Locate the cell with the specified text and output its [X, Y] center coordinate. 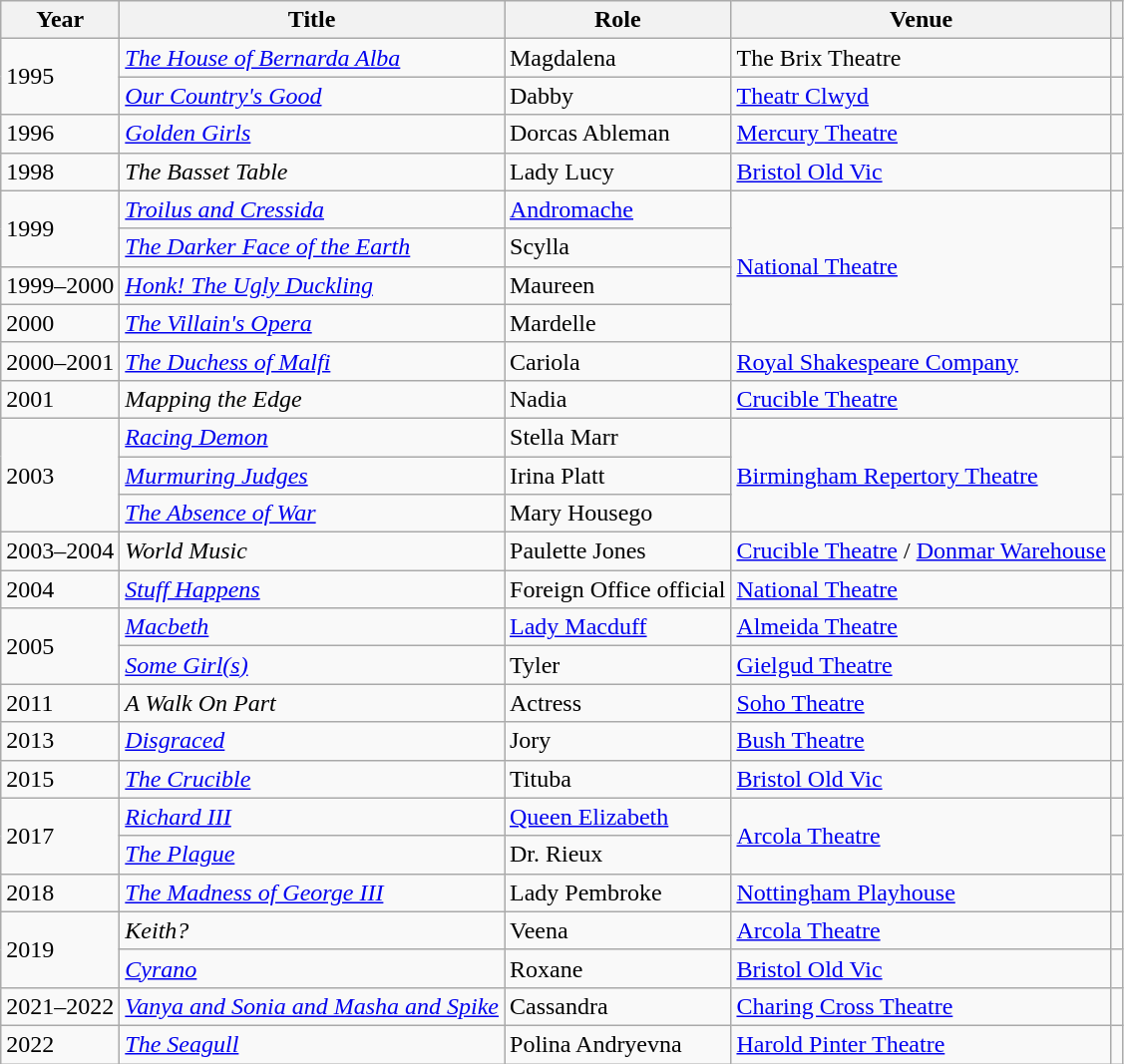
Queen Elizabeth [618, 817]
1995 [60, 77]
2000 [60, 323]
Some Girl(s) [312, 665]
Gielgud Theatre [922, 665]
Polina Andryevna [618, 1044]
The Basset Table [312, 172]
The Madness of George III [312, 892]
Theatr Clwyd [922, 96]
Troilus and Cressida [312, 209]
Crucible Theatre / Donmar Warehouse [922, 551]
Richard III [312, 817]
Dorcas Ableman [618, 134]
2022 [60, 1044]
Actress [618, 703]
Mapping the Edge [312, 399]
Scylla [618, 247]
The Duchess of Malfi [312, 361]
Cyrano [312, 968]
Mercury Theatre [922, 134]
Mary Housego [618, 514]
Murmuring Judges [312, 476]
Disgraced [312, 741]
Honk! The Ugly Duckling [312, 285]
2003 [60, 475]
Charing Cross Theatre [922, 1006]
The Absence of War [312, 514]
Macbeth [312, 627]
A Walk On Part [312, 703]
Almeida Theatre [922, 627]
Foreign Office official [618, 589]
2001 [60, 399]
Racing Demon [312, 437]
Maureen [618, 285]
Dabby [618, 96]
The Crucible [312, 779]
1999–2000 [60, 285]
2015 [60, 779]
World Music [312, 551]
Birmingham Repertory Theatre [922, 475]
Venue [922, 20]
Mardelle [618, 323]
Cassandra [618, 1006]
The Seagull [312, 1044]
Soho Theatre [922, 703]
Dr. Rieux [618, 855]
Cariola [618, 361]
Vanya and Sonia and Masha and Spike [312, 1006]
Crucible Theatre [922, 399]
Golden Girls [312, 134]
Veena [618, 930]
2004 [60, 589]
2018 [60, 892]
The Brix Theatre [922, 58]
2011 [60, 703]
1996 [60, 134]
Lady Macduff [618, 627]
Lady Pembroke [618, 892]
Our Country's Good [312, 96]
Role [618, 20]
Nottingham Playhouse [922, 892]
Lady Lucy [618, 172]
Stella Marr [618, 437]
2003–2004 [60, 551]
2019 [60, 949]
2013 [60, 741]
Keith? [312, 930]
2005 [60, 646]
Title [312, 20]
Paulette Jones [618, 551]
Irina Platt [618, 476]
2017 [60, 836]
Tyler [618, 665]
2000–2001 [60, 361]
Roxane [618, 968]
Jory [618, 741]
Magdalena [618, 58]
Tituba [618, 779]
Royal Shakespeare Company [922, 361]
Andromache [618, 209]
The Darker Face of the Earth [312, 247]
Stuff Happens [312, 589]
2021–2022 [60, 1006]
The House of Bernarda Alba [312, 58]
Bush Theatre [922, 741]
The Plague [312, 855]
Nadia [618, 399]
The Villain's Opera [312, 323]
1999 [60, 228]
1998 [60, 172]
Year [60, 20]
Harold Pinter Theatre [922, 1044]
